Return the (X, Y) coordinate for the center point of the cell that contains the specified text.  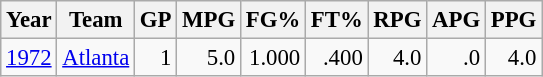
FT% (338, 20)
PPG (513, 20)
1 (156, 58)
.400 (338, 58)
Atlanta (96, 58)
Team (96, 20)
Year (29, 20)
1.000 (274, 58)
GP (156, 20)
MPG (209, 20)
.0 (456, 58)
APG (456, 20)
5.0 (209, 58)
FG% (274, 20)
RPG (398, 20)
1972 (29, 58)
